Locate the cell with the specified text and output its [x, y] center coordinate. 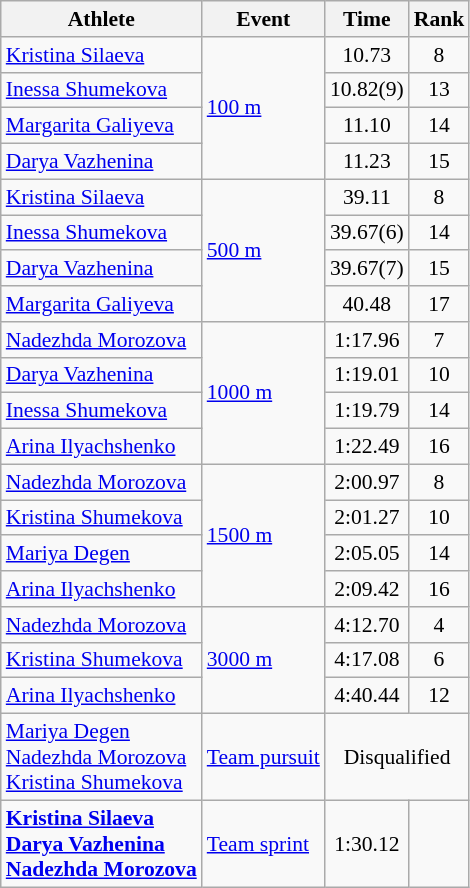
Team sprint [264, 844]
1:22.49 [367, 447]
11.10 [367, 126]
11.23 [367, 162]
6 [440, 660]
Event [264, 19]
10.82(9) [367, 90]
1500 m [264, 535]
1:17.96 [367, 340]
500 m [264, 250]
2:05.05 [367, 554]
39.11 [367, 197]
2:01.27 [367, 518]
4:17.08 [367, 660]
2:09.42 [367, 589]
Mariya DegenNadezhda MorozovaKristina Shumekova [102, 758]
3000 m [264, 660]
1000 m [264, 393]
Disqualified [397, 758]
12 [440, 696]
39.67(6) [367, 233]
Kristina SilaevaDarya VazheninaNadezhda Morozova [102, 844]
1:19.79 [367, 411]
4 [440, 625]
2:00.97 [367, 482]
Mariya Degen [102, 554]
39.67(7) [367, 269]
1:30.12 [367, 844]
Time [367, 19]
Athlete [102, 19]
Rank [440, 19]
10.73 [367, 55]
17 [440, 304]
4:12.70 [367, 625]
4:40.44 [367, 696]
7 [440, 340]
100 m [264, 108]
13 [440, 90]
Team pursuit [264, 758]
1:19.01 [367, 375]
40.48 [367, 304]
